Extract the (x, y) coordinate from the center of the cell holding the provided text.  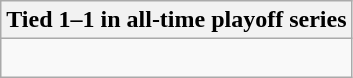
Tied 1–1 in all-time playoff series (176, 20)
